For the text-containing cell, return its midpoint in (x, y) coordinate format. 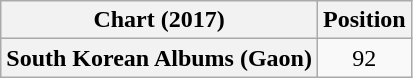
92 (364, 58)
Chart (2017) (160, 20)
South Korean Albums (Gaon) (160, 58)
Position (364, 20)
